Output the [X, Y] coordinate of the center of the cell containing the given text.  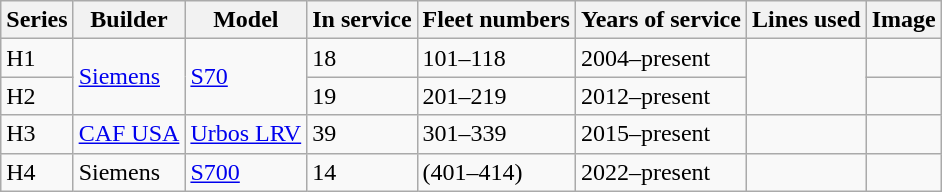
S70 [246, 77]
Fleet numbers [496, 20]
Image [904, 20]
2012–present [660, 96]
H4 [37, 172]
Urbos LRV [246, 134]
201–219 [496, 96]
Years of service [660, 20]
CAF USA [129, 134]
101–118 [496, 58]
2022–present [660, 172]
39 [362, 134]
Builder [129, 20]
14 [362, 172]
18 [362, 58]
H1 [37, 58]
H2 [37, 96]
2004–present [660, 58]
Model [246, 20]
301–339 [496, 134]
S700 [246, 172]
19 [362, 96]
Lines used [806, 20]
(401–414) [496, 172]
In service [362, 20]
2015–present [660, 134]
H3 [37, 134]
Series [37, 20]
